Capture the cell that displays the provided text and extract its (X, Y) central coordinate. 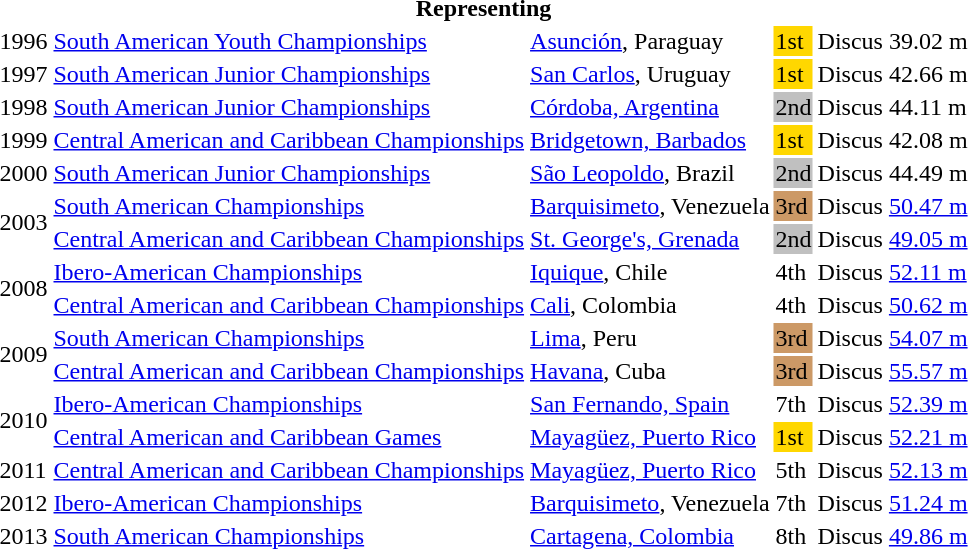
South American Youth Championships (289, 41)
Havana, Cuba (650, 371)
5th (794, 470)
San Carlos, Uruguay (650, 74)
São Leopoldo, Brazil (650, 173)
Asunción, Paraguay (650, 41)
Iquique, Chile (650, 272)
Córdoba, Argentina (650, 107)
Central American and Caribbean Games (289, 437)
Lima, Peru (650, 338)
San Fernando, Spain (650, 404)
Bridgetown, Barbados (650, 140)
Cali, Colombia (650, 305)
St. George's, Grenada (650, 239)
